Find where the given text appears and provide that cell's center as [X, Y] coordinate. 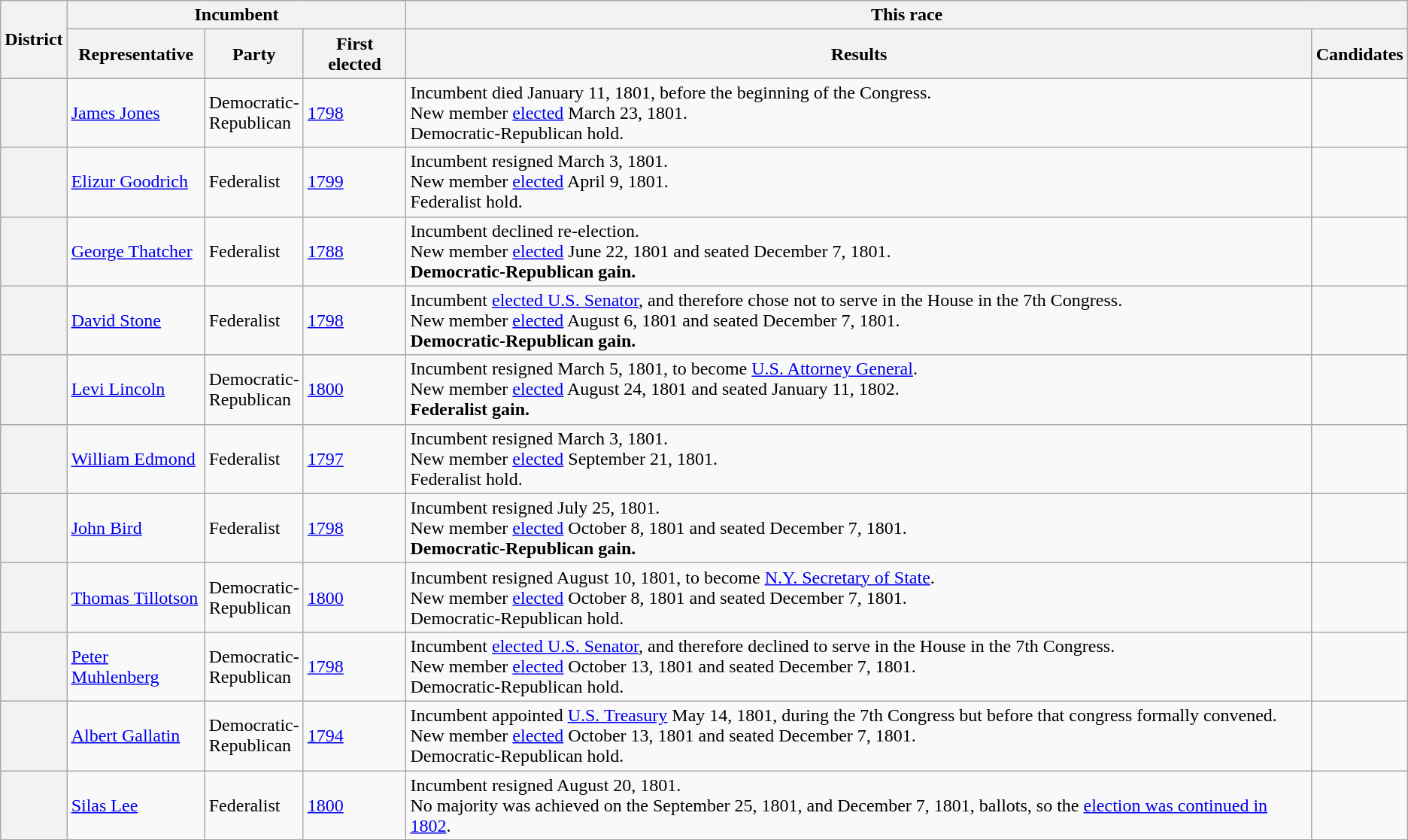
Candidates [1360, 54]
1788 [355, 251]
Incumbent resigned March 5, 1801, to become U.S. Attorney General.New member elected August 24, 1801 and seated January 11, 1802.Federalist gain. [859, 390]
1794 [355, 735]
1799 [355, 182]
Party [254, 54]
First elected [355, 54]
Incumbent [236, 15]
Incumbent died January 11, 1801, before the beginning of the Congress.New member elected March 23, 1801.Democratic-Republican hold. [859, 113]
Incumbent resigned March 3, 1801.New member elected September 21, 1801.Federalist hold. [859, 459]
Thomas Tillotson [135, 597]
Elizur Goodrich [135, 182]
Peter Muhlenberg [135, 666]
John Bird [135, 528]
1797 [355, 459]
District [34, 39]
Representative [135, 54]
Incumbent declined re-election.New member elected June 22, 1801 and seated December 7, 1801.Democratic-Republican gain. [859, 251]
Incumbent resigned March 3, 1801.New member elected April 9, 1801.Federalist hold. [859, 182]
Silas Lee [135, 805]
This race [907, 15]
George Thatcher [135, 251]
Incumbent resigned July 25, 1801.New member elected October 8, 1801 and seated December 7, 1801.Democratic-Republican gain. [859, 528]
David Stone [135, 320]
Levi Lincoln [135, 390]
Results [859, 54]
James Jones [135, 113]
Albert Gallatin [135, 735]
William Edmond [135, 459]
